For the text-containing cell, return its midpoint in (X, Y) coordinate format. 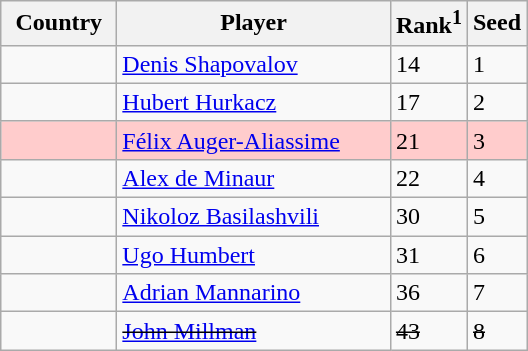
Player (254, 24)
Rank1 (428, 24)
Alex de Minaur (254, 178)
Denis Shapovalov (254, 64)
Nikoloz Basilashvili (254, 217)
8 (496, 331)
14 (428, 64)
6 (496, 255)
36 (428, 293)
Seed (496, 24)
43 (428, 331)
4 (496, 178)
30 (428, 217)
3 (496, 140)
21 (428, 140)
31 (428, 255)
Country (59, 24)
22 (428, 178)
17 (428, 102)
Félix Auger-Aliassime (254, 140)
Adrian Mannarino (254, 293)
Hubert Hurkacz (254, 102)
Ugo Humbert (254, 255)
5 (496, 217)
2 (496, 102)
1 (496, 64)
7 (496, 293)
John Millman (254, 331)
